Pinpoint the cell where the given text exists, returning its [x, y] midpoint coordinate. 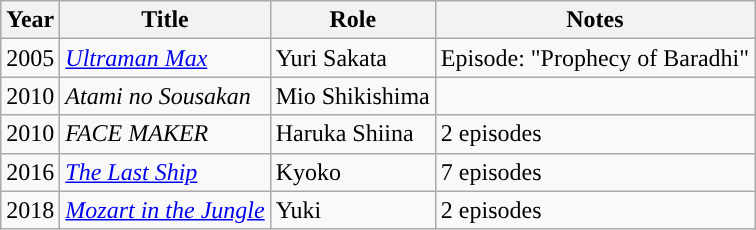
Kyoko [352, 172]
Title [165, 20]
Atami no Sousakan [165, 96]
Yuri Sakata [352, 58]
Role [352, 20]
2005 [30, 58]
Haruka Shiina [352, 134]
Episode: "Prophecy of Baradhi" [594, 58]
The Last Ship [165, 172]
Yuki [352, 210]
7 episodes [594, 172]
Mozart in the Jungle [165, 210]
Notes [594, 20]
Ultraman Max [165, 58]
Year [30, 20]
2016 [30, 172]
Mio Shikishima [352, 96]
2018 [30, 210]
FACE MAKER [165, 134]
